Return the (X, Y) coordinate for the center point of the cell that contains the specified text.  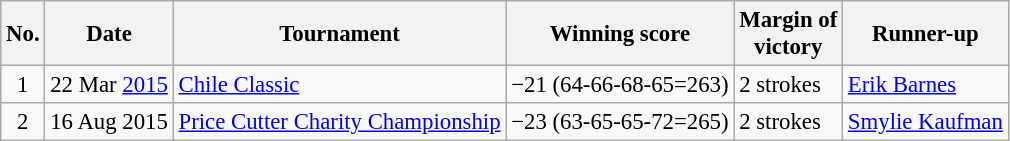
Price Cutter Charity Championship (340, 122)
16 Aug 2015 (109, 122)
−23 (63-65-65-72=265) (620, 122)
Runner-up (926, 34)
−21 (64-66-68-65=263) (620, 85)
22 Mar 2015 (109, 85)
1 (23, 85)
Tournament (340, 34)
Date (109, 34)
Margin ofvictory (788, 34)
Smylie Kaufman (926, 122)
Erik Barnes (926, 85)
2 (23, 122)
Winning score (620, 34)
No. (23, 34)
Chile Classic (340, 85)
